Scan for the cell matching the given text and deliver its (X, Y) coordinate at center. 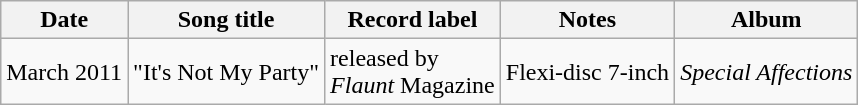
March 2011 (64, 72)
Album (766, 20)
Special Affections (766, 72)
Record label (413, 20)
Song title (226, 20)
Notes (587, 20)
Date (64, 20)
"It's Not My Party" (226, 72)
Flexi-disc 7-inch (587, 72)
released byFlaunt Magazine (413, 72)
